Capture the cell that displays the provided text and extract its [x, y] central coordinate. 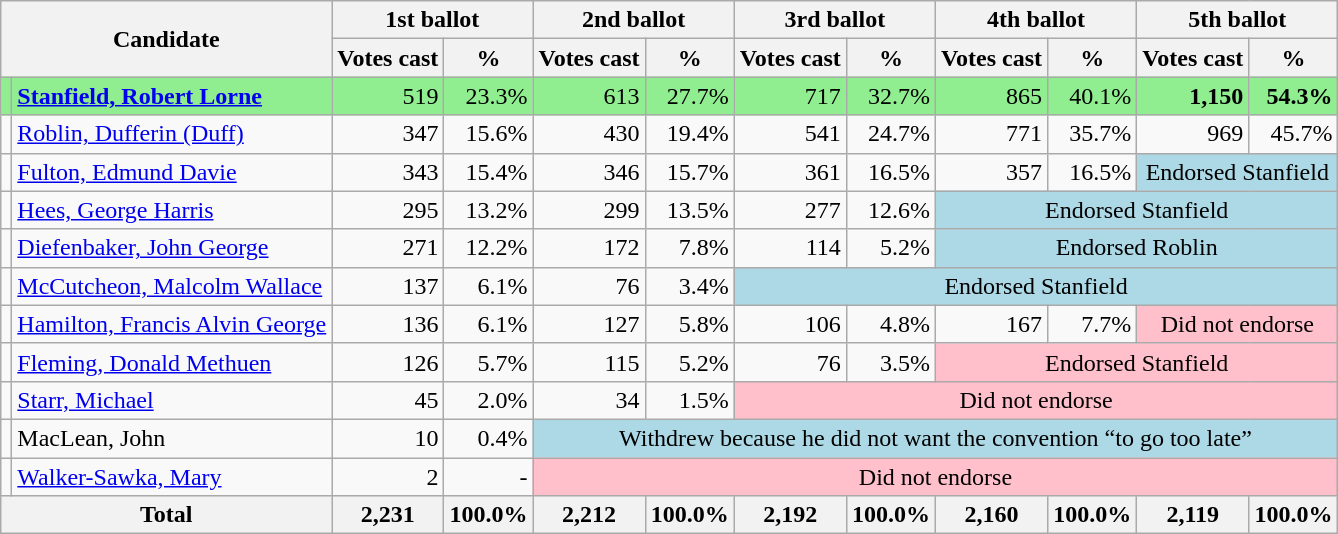
541 [790, 134]
Fulton, Edmund Davie [172, 172]
1st ballot [432, 20]
13.5% [690, 210]
299 [589, 210]
Fleming, Donald Methuen [172, 362]
5.8% [690, 324]
357 [991, 172]
277 [790, 210]
717 [790, 96]
Candidate [166, 39]
126 [388, 362]
106 [790, 324]
34 [589, 400]
771 [991, 134]
346 [589, 172]
Hamilton, Francis Alvin George [172, 324]
343 [388, 172]
865 [991, 96]
2,192 [790, 515]
4.8% [890, 324]
271 [388, 248]
Walker-Sawka, Mary [172, 477]
23.3% [488, 96]
4th ballot [1036, 20]
Endorsed Roblin [1136, 248]
5.7% [488, 362]
136 [388, 324]
Starr, Michael [172, 400]
15.6% [488, 134]
2nd ballot [634, 20]
35.7% [1092, 134]
24.7% [890, 134]
3.4% [690, 286]
15.4% [488, 172]
613 [589, 96]
Diefenbaker, John George [172, 248]
2,231 [388, 515]
519 [388, 96]
2.0% [488, 400]
969 [1193, 134]
19.4% [690, 134]
2 [388, 477]
347 [388, 134]
45 [388, 400]
295 [388, 210]
27.7% [690, 96]
1,150 [1193, 96]
Stanfield, Robert Lorne [172, 96]
MacLean, John [172, 438]
2,212 [589, 515]
167 [991, 324]
45.7% [1294, 134]
361 [790, 172]
Total [166, 515]
3rd ballot [834, 20]
3.5% [890, 362]
- [488, 477]
115 [589, 362]
137 [388, 286]
15.7% [690, 172]
5th ballot [1238, 20]
2,119 [1193, 515]
Withdrew because he did not want the convention “to go too late” [936, 438]
40.1% [1092, 96]
430 [589, 134]
7.8% [690, 248]
0.4% [488, 438]
7.7% [1092, 324]
2,160 [991, 515]
12.6% [890, 210]
1.5% [690, 400]
13.2% [488, 210]
54.3% [1294, 96]
10 [388, 438]
12.2% [488, 248]
Hees, George Harris [172, 210]
McCutcheon, Malcolm Wallace [172, 286]
172 [589, 248]
Roblin, Dufferin (Duff) [172, 134]
114 [790, 248]
32.7% [890, 96]
127 [589, 324]
